Scan for the cell matching the given text and deliver its (X, Y) coordinate at center. 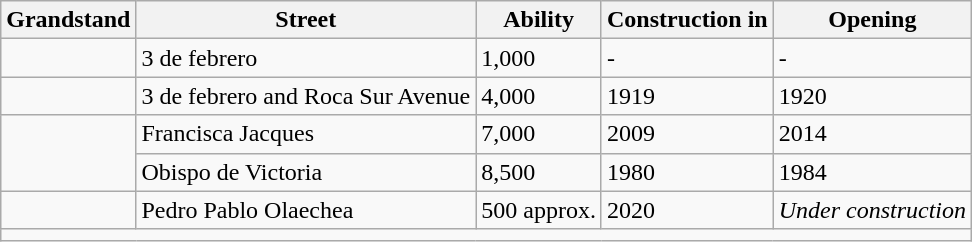
8,500 (539, 172)
Grandstand (68, 20)
Obispo de Victoria (306, 172)
4,000 (539, 96)
Construction in (687, 20)
2014 (872, 134)
500 approx. (539, 210)
Francisca Jacques (306, 134)
Street (306, 20)
3 de febrero (306, 58)
3 de febrero and Roca Sur Avenue (306, 96)
1984 (872, 172)
Ability (539, 20)
1,000 (539, 58)
7,000 (539, 134)
1919 (687, 96)
2009 (687, 134)
1980 (687, 172)
2020 (687, 210)
Opening (872, 20)
Under construction (872, 210)
Pedro Pablo Olaechea (306, 210)
1920 (872, 96)
